Return [X, Y] of the center of cell containing provided text 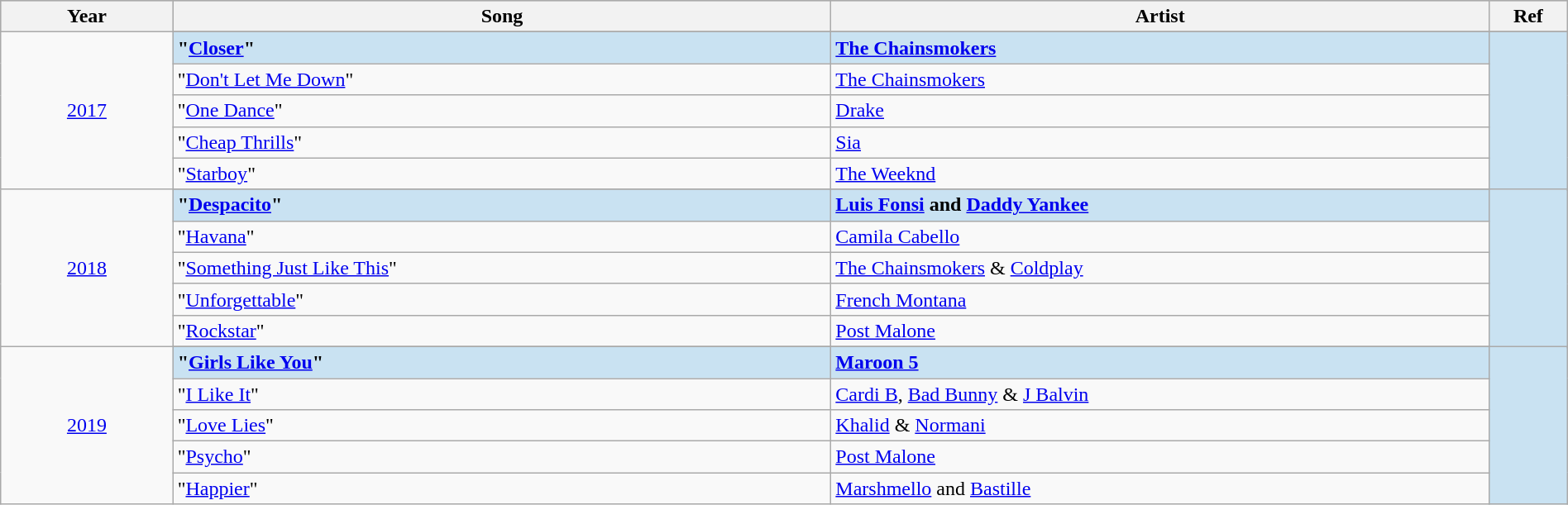
"Something Just Like This" [502, 268]
"Starboy" [502, 174]
"Unforgettable" [502, 299]
Drake [1160, 111]
The Weeknd [1160, 174]
Camila Cabello [1160, 236]
2017 [87, 111]
"Psycho" [502, 457]
"Girls Like You" [502, 362]
"Havana" [502, 236]
"Despacito" [502, 205]
Ref [1528, 17]
Khalid & Normani [1160, 426]
Year [87, 17]
Luis Fonsi and Daddy Yankee [1160, 205]
2018 [87, 268]
"Love Lies" [502, 426]
French Montana [1160, 299]
"Cheap Thrills" [502, 142]
Artist [1160, 17]
"One Dance" [502, 111]
2019 [87, 425]
"I Like It" [502, 394]
Maroon 5 [1160, 362]
Song [502, 17]
Sia [1160, 142]
Marshmello and Bastille [1160, 488]
"Rockstar" [502, 331]
The Chainsmokers & Coldplay [1160, 268]
Cardi B, Bad Bunny & J Balvin [1160, 394]
"Happier" [502, 488]
"Don't Let Me Down" [502, 79]
"Closer" [502, 48]
